Return [x, y] of the center of cell containing provided text 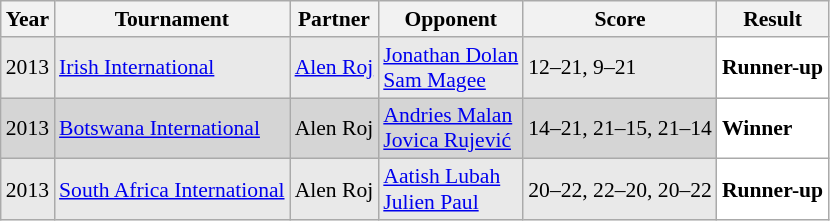
Opponent [450, 19]
Botswana International [172, 128]
Irish International [172, 68]
Andries Malan Jovica Rujević [450, 128]
Tournament [172, 19]
Partner [334, 19]
Year [28, 19]
Winner [772, 128]
20–22, 22–20, 20–22 [620, 190]
14–21, 21–15, 21–14 [620, 128]
South Africa International [172, 190]
Score [620, 19]
Result [772, 19]
Aatish Lubah Julien Paul [450, 190]
12–21, 9–21 [620, 68]
Jonathan Dolan Sam Magee [450, 68]
